Output the (x, y) coordinate of the center of the cell containing the given text.  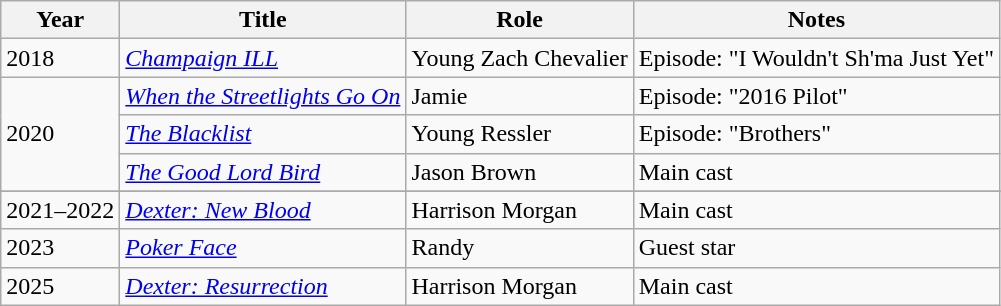
2021–2022 (60, 210)
Year (60, 20)
Dexter: New Blood (263, 210)
2023 (60, 248)
Episode: "I Wouldn't Sh'ma Just Yet" (816, 58)
Jason Brown (520, 172)
The Good Lord Bird (263, 172)
2025 (60, 286)
Role (520, 20)
When the Streetlights Go On (263, 96)
Young Ressler (520, 134)
Randy (520, 248)
Title (263, 20)
Episode: "2016 Pilot" (816, 96)
Episode: "Brothers" (816, 134)
2018 (60, 58)
The Blacklist (263, 134)
Poker Face (263, 248)
Champaign ILL (263, 58)
Young Zach Chevalier (520, 58)
Dexter: Resurrection (263, 286)
2020 (60, 134)
Guest star (816, 248)
Jamie (520, 96)
Notes (816, 20)
